Extract the (x, y) coordinate from the center of the cell holding the provided text.  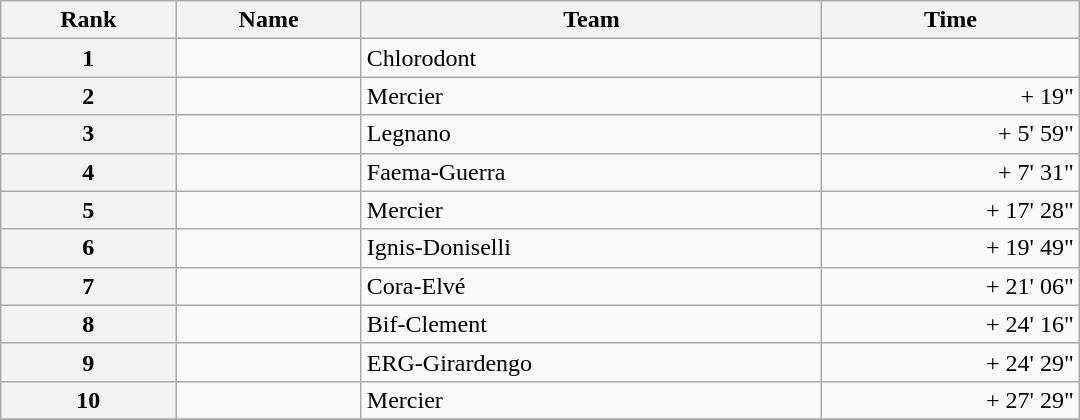
+ 19" (951, 96)
5 (88, 210)
Ignis-Doniselli (591, 248)
+ 27' 29" (951, 400)
10 (88, 400)
Faema-Guerra (591, 172)
Rank (88, 20)
+ 21' 06" (951, 286)
Name (268, 20)
Chlorodont (591, 58)
Time (951, 20)
+ 17' 28" (951, 210)
2 (88, 96)
Cora-Elvé (591, 286)
1 (88, 58)
4 (88, 172)
8 (88, 324)
Team (591, 20)
6 (88, 248)
+ 19' 49" (951, 248)
+ 7' 31" (951, 172)
9 (88, 362)
+ 5' 59" (951, 134)
+ 24' 16" (951, 324)
Legnano (591, 134)
+ 24' 29" (951, 362)
ERG-Girardengo (591, 362)
3 (88, 134)
7 (88, 286)
Bif-Clement (591, 324)
